Extract the [x, y] coordinate from the center of the cell holding the provided text.  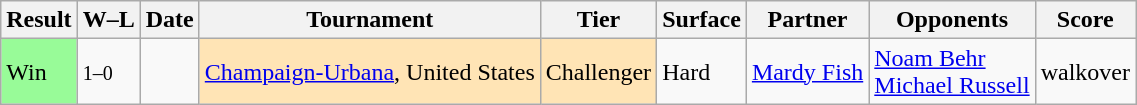
Date [170, 20]
Tournament [370, 20]
Tier [598, 20]
Surface [702, 20]
Opponents [952, 20]
Result [39, 20]
Partner [807, 20]
W–L [108, 20]
Champaign-Urbana, United States [370, 72]
Noam Behr Michael Russell [952, 72]
Hard [702, 72]
Challenger [598, 72]
1–0 [108, 72]
Score [1085, 20]
walkover [1085, 72]
Win [39, 72]
Mardy Fish [807, 72]
